Capture the cell that displays the provided text and extract its (X, Y) central coordinate. 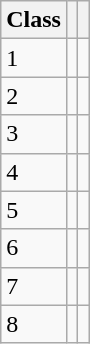
6 (34, 248)
2 (34, 96)
4 (34, 172)
Class (34, 20)
8 (34, 324)
5 (34, 210)
1 (34, 58)
3 (34, 134)
7 (34, 286)
